Locate the cell with the specified text and output its (X, Y) center coordinate. 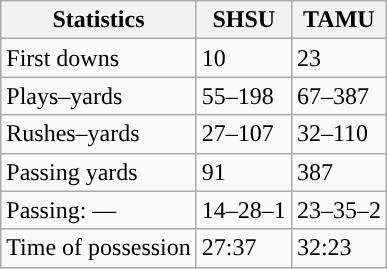
Rushes–yards (99, 134)
27–107 (244, 134)
SHSU (244, 20)
14–28–1 (244, 210)
First downs (99, 58)
Statistics (99, 20)
10 (244, 58)
Plays–yards (99, 96)
23 (338, 58)
Passing: –– (99, 210)
32–110 (338, 134)
91 (244, 172)
TAMU (338, 20)
Time of possession (99, 248)
32:23 (338, 248)
23–35–2 (338, 210)
27:37 (244, 248)
55–198 (244, 96)
67–387 (338, 96)
Passing yards (99, 172)
387 (338, 172)
